Extract the [X, Y] coordinate from the center of the cell holding the provided text.  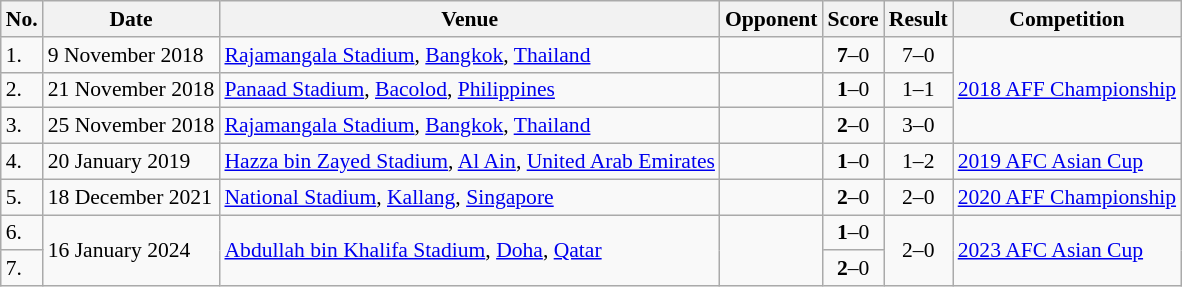
20 January 2019 [132, 162]
16 January 2024 [132, 250]
Score [852, 19]
21 November 2018 [132, 90]
1–2 [918, 162]
Panaad Stadium, Bacolod, Philippines [470, 90]
National Stadium, Kallang, Singapore [470, 197]
3–0 [918, 126]
Opponent [772, 19]
No. [22, 19]
Date [132, 19]
18 December 2021 [132, 197]
Abdullah bin Khalifa Stadium, Doha, Qatar [470, 250]
2. [22, 90]
Competition [1067, 19]
4. [22, 162]
2023 AFC Asian Cup [1067, 250]
2019 AFC Asian Cup [1067, 162]
5. [22, 197]
Venue [470, 19]
9 November 2018 [132, 55]
25 November 2018 [132, 126]
3. [22, 126]
Result [918, 19]
1–1 [918, 90]
2018 AFF Championship [1067, 90]
2020 AFF Championship [1067, 197]
Hazza bin Zayed Stadium, Al Ain, United Arab Emirates [470, 162]
7. [22, 269]
6. [22, 233]
1. [22, 55]
